Locate the cell with the specified text and output its [X, Y] center coordinate. 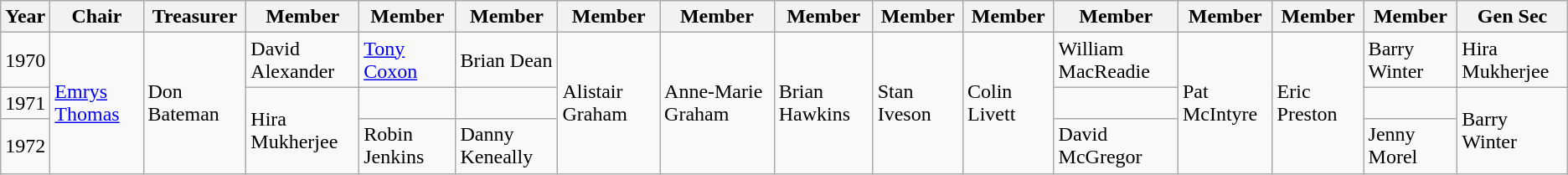
Anne-Marie Graham [717, 103]
Don Bateman [194, 103]
Gen Sec [1513, 17]
1970 [25, 60]
Treasurer [194, 17]
David Alexander [303, 60]
David McGregor [1116, 146]
Brian Dean [507, 60]
1972 [25, 146]
William MacReadie [1116, 60]
Emrys Thomas [97, 103]
Jenny Morel [1411, 146]
Alistair Graham [609, 103]
Chair [97, 17]
Colin Livett [1008, 103]
Stan Iveson [918, 103]
Brian Hawkins [823, 103]
Robin Jenkins [407, 146]
Eric Preston [1318, 103]
Tony Coxon [407, 60]
Year [25, 17]
Pat McIntyre [1225, 103]
Danny Keneally [507, 146]
1971 [25, 103]
